Extract the [x, y] coordinate from the center of the cell holding the provided text.  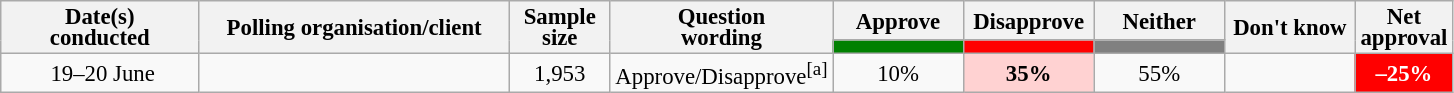
Sample size [560, 28]
Approve/Disapprove[a] [722, 74]
Net approval [1404, 28]
1,953 [560, 74]
10% [898, 74]
35% [1028, 74]
Questionwording [722, 28]
55% [1160, 74]
–25% [1404, 74]
Don't know [1290, 28]
Polling organisation/client [354, 28]
Date(s)conducted [100, 28]
Neither [1160, 20]
Approve [898, 20]
Disapprove [1028, 20]
19–20 June [100, 74]
